Detect which cell encompasses the target text, then output its (x, y) center coordinate. 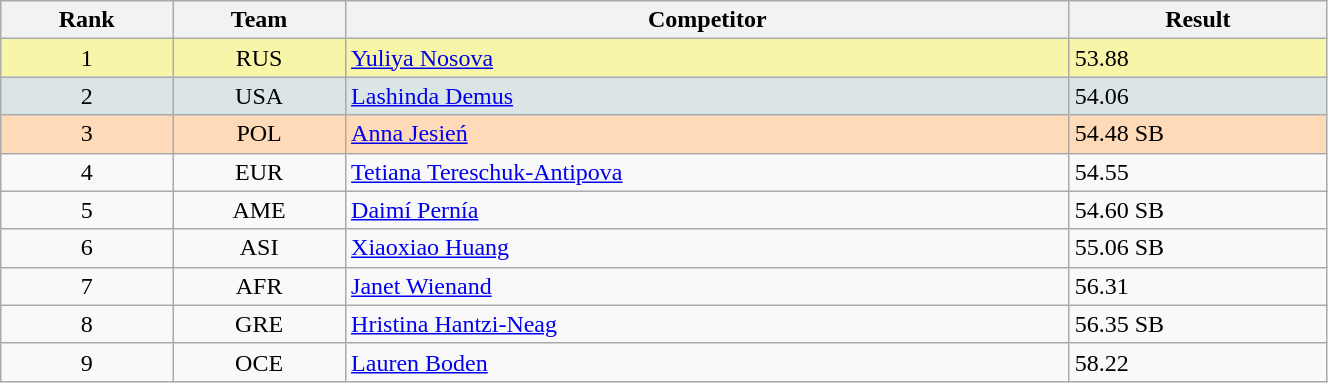
8 (87, 324)
56.35 SB (1198, 324)
9 (87, 362)
2 (87, 96)
53.88 (1198, 58)
Competitor (708, 20)
Result (1198, 20)
4 (87, 172)
54.48 SB (1198, 134)
AME (260, 210)
54.55 (1198, 172)
54.06 (1198, 96)
7 (87, 286)
58.22 (1198, 362)
Janet Wienand (708, 286)
EUR (260, 172)
POL (260, 134)
USA (260, 96)
56.31 (1198, 286)
6 (87, 248)
Yuliya Nosova (708, 58)
Anna Jesień (708, 134)
Team (260, 20)
Lauren Boden (708, 362)
RUS (260, 58)
Daimí Pernía (708, 210)
55.06 SB (1198, 248)
Lashinda Demus (708, 96)
AFR (260, 286)
Rank (87, 20)
1 (87, 58)
ASI (260, 248)
3 (87, 134)
54.60 SB (1198, 210)
GRE (260, 324)
5 (87, 210)
Xiaoxiao Huang (708, 248)
Hristina Hantzi-Neag (708, 324)
OCE (260, 362)
Tetiana Tereschuk-Antipova (708, 172)
